Scan for the cell matching the given text and deliver its (x, y) coordinate at center. 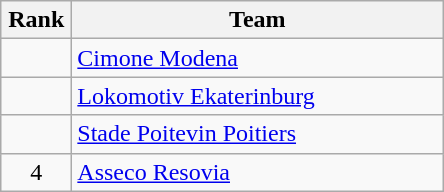
Rank (36, 20)
Team (258, 20)
Lokomotiv Ekaterinburg (258, 96)
4 (36, 172)
Asseco Resovia (258, 172)
Stade Poitevin Poitiers (258, 134)
Cimone Modena (258, 58)
